From the cell containing the given text, extract its center point as (X, Y) coordinate. 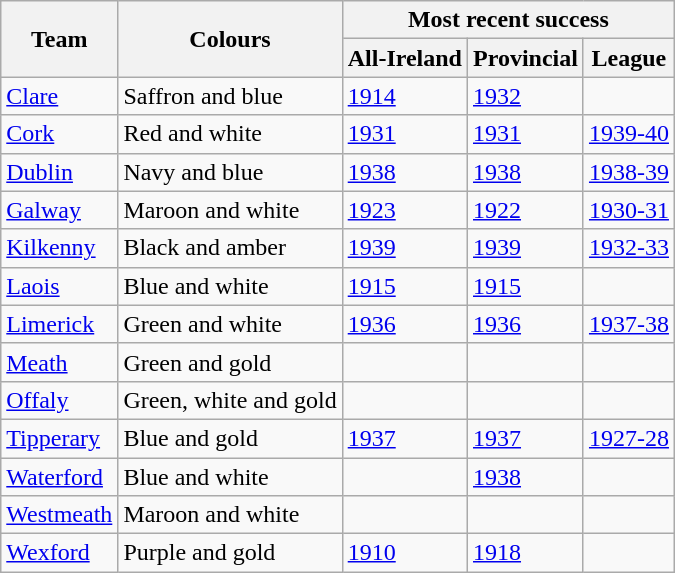
Limerick (60, 324)
Westmeath (60, 515)
1918 (525, 553)
Most recent success (508, 20)
1932-33 (628, 248)
1939-40 (628, 134)
Galway (60, 210)
1932 (525, 96)
Dublin (60, 172)
League (628, 58)
Colours (230, 39)
Purple and gold (230, 553)
Kilkenny (60, 248)
1937-38 (628, 324)
Navy and blue (230, 172)
Saffron and blue (230, 96)
Red and white (230, 134)
Green and white (230, 324)
Black and amber (230, 248)
Provincial (525, 58)
Tipperary (60, 438)
1923 (404, 210)
Meath (60, 362)
Clare (60, 96)
Team (60, 39)
Waterford (60, 477)
1938-39 (628, 172)
All-Ireland (404, 58)
Green and gold (230, 362)
Laois (60, 286)
1922 (525, 210)
1910 (404, 553)
Wexford (60, 553)
Green, white and gold (230, 400)
1930-31 (628, 210)
Blue and gold (230, 438)
1927-28 (628, 438)
Cork (60, 134)
Offaly (60, 400)
1914 (404, 96)
